Search for the cell housing the specified text and yield its (X, Y) center coordinate. 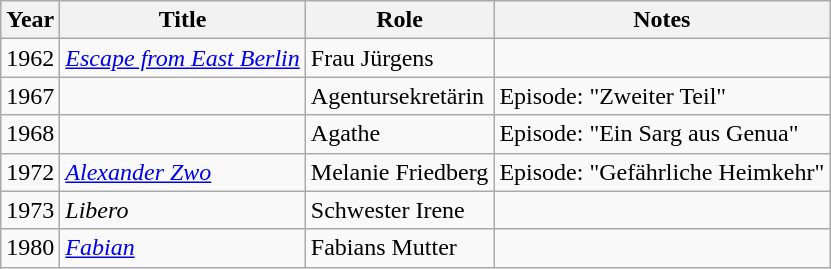
Episode: "Ein Sarg aus Genua" (662, 134)
Notes (662, 20)
Role (400, 20)
Agentursekretärin (400, 96)
1980 (30, 248)
Fabian (182, 248)
1962 (30, 58)
Episode: "Zweiter Teil" (662, 96)
1967 (30, 96)
Title (182, 20)
Melanie Friedberg (400, 172)
1973 (30, 210)
1972 (30, 172)
Year (30, 20)
Schwester Irene (400, 210)
Agathe (400, 134)
Frau Jürgens (400, 58)
Alexander Zwo (182, 172)
Episode: "Gefährliche Heimkehr" (662, 172)
Fabians Mutter (400, 248)
1968 (30, 134)
Libero (182, 210)
Escape from East Berlin (182, 58)
